Provide the [X, Y] coordinate of the cell's center where the given text is located.  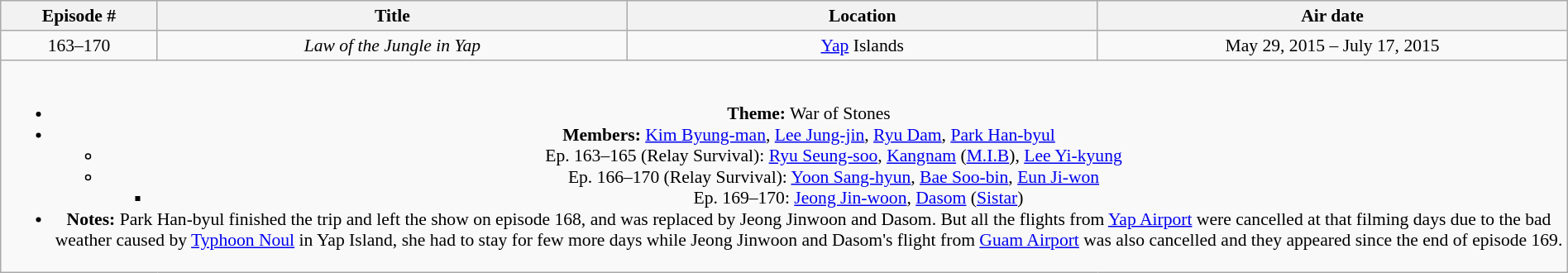
Title [392, 16]
Episode # [79, 16]
Law of the Jungle in Yap [392, 45]
Air date [1332, 16]
Location [863, 16]
May 29, 2015 – July 17, 2015 [1332, 45]
163–170 [79, 45]
Yap Islands [863, 45]
